Determine the (x, y) coordinate at the center of the cell enclosing the given text.  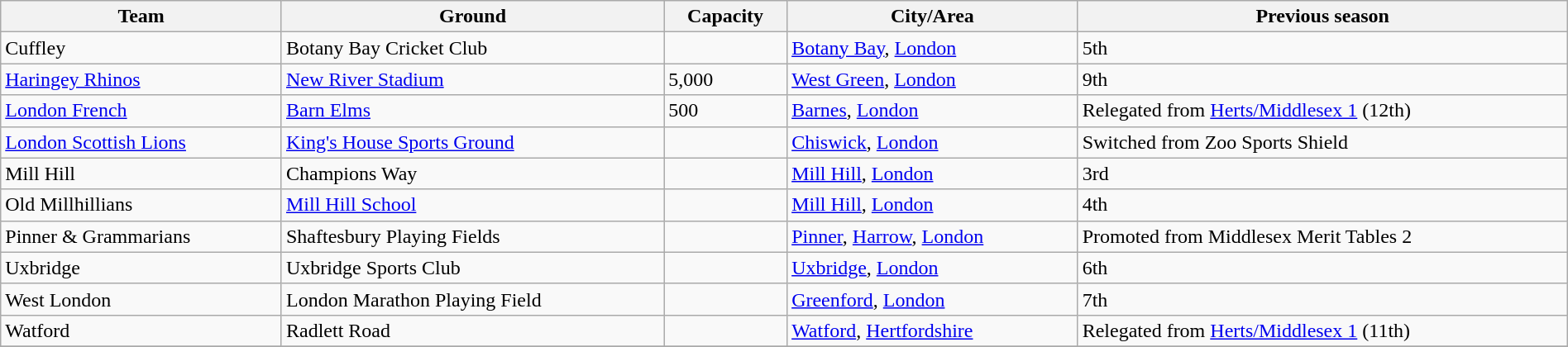
Chiswick, London (933, 142)
Old Millhillians (141, 205)
3rd (1322, 173)
Mill Hill School (472, 205)
Shaftesbury Playing Fields (472, 236)
Previous season (1322, 17)
5,000 (726, 79)
Uxbridge Sports Club (472, 268)
Radlett Road (472, 330)
Ground (472, 17)
Champions Way (472, 173)
Pinner, Harrow, London (933, 236)
Barnes, London (933, 111)
London Marathon Playing Field (472, 299)
New River Stadium (472, 79)
West Green, London (933, 79)
Uxbridge, London (933, 268)
Greenford, London (933, 299)
Relegated from Herts/Middlesex 1 (11th) (1322, 330)
Team (141, 17)
Promoted from Middlesex Merit Tables 2 (1322, 236)
London French (141, 111)
Relegated from Herts/Middlesex 1 (12th) (1322, 111)
6th (1322, 268)
4th (1322, 205)
5th (1322, 48)
Pinner & Grammarians (141, 236)
Botany Bay Cricket Club (472, 48)
West London (141, 299)
King's House Sports Ground (472, 142)
9th (1322, 79)
Uxbridge (141, 268)
Watford (141, 330)
Haringey Rhinos (141, 79)
Barn Elms (472, 111)
Botany Bay, London (933, 48)
Mill Hill (141, 173)
Watford, Hertfordshire (933, 330)
City/Area (933, 17)
7th (1322, 299)
Capacity (726, 17)
500 (726, 111)
Cuffley (141, 48)
Switched from Zoo Sports Shield (1322, 142)
London Scottish Lions (141, 142)
